Return (x, y) of the center of cell containing provided text 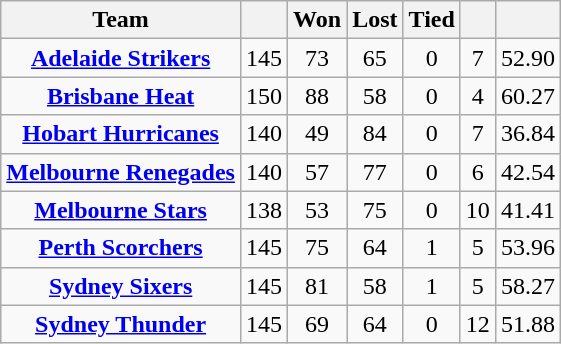
49 (318, 134)
53.96 (528, 248)
77 (375, 172)
Perth Scorchers (121, 248)
Lost (375, 20)
4 (478, 96)
Tied (432, 20)
60.27 (528, 96)
Adelaide Strikers (121, 58)
150 (264, 96)
42.54 (528, 172)
Melbourne Stars (121, 210)
65 (375, 58)
Sydney Thunder (121, 324)
73 (318, 58)
36.84 (528, 134)
Team (121, 20)
81 (318, 286)
84 (375, 134)
51.88 (528, 324)
Melbourne Renegades (121, 172)
58.27 (528, 286)
41.41 (528, 210)
10 (478, 210)
Sydney Sixers (121, 286)
88 (318, 96)
52.90 (528, 58)
69 (318, 324)
57 (318, 172)
Hobart Hurricanes (121, 134)
138 (264, 210)
Brisbane Heat (121, 96)
6 (478, 172)
53 (318, 210)
12 (478, 324)
Won (318, 20)
